Find where the given text appears and provide that cell's center as (x, y) coordinate. 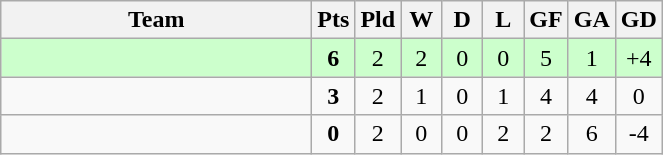
+4 (638, 58)
3 (334, 96)
GD (638, 20)
-4 (638, 134)
Team (156, 20)
D (462, 20)
GA (592, 20)
GF (546, 20)
L (504, 20)
Pts (334, 20)
Pld (378, 20)
W (422, 20)
5 (546, 58)
